Extract the [X, Y] coordinate from the center of the cell holding the provided text.  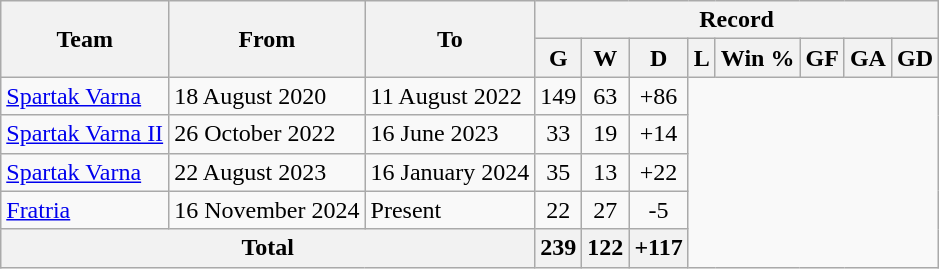
239 [558, 248]
Fratria [85, 210]
GA [868, 58]
+14 [658, 134]
Present [450, 210]
22 August 2023 [267, 172]
Total [268, 248]
-5 [658, 210]
D [658, 58]
To [450, 39]
GF [822, 58]
Win % [758, 58]
35 [558, 172]
27 [606, 210]
18 August 2020 [267, 96]
W [606, 58]
11 August 2022 [450, 96]
Spartak Varna II [85, 134]
G [558, 58]
+22 [658, 172]
L [702, 58]
33 [558, 134]
+86 [658, 96]
Team [85, 39]
63 [606, 96]
Record [737, 20]
19 [606, 134]
26 October 2022 [267, 134]
149 [558, 96]
13 [606, 172]
122 [606, 248]
16 January 2024 [450, 172]
From [267, 39]
22 [558, 210]
+117 [658, 248]
16 November 2024 [267, 210]
16 June 2023 [450, 134]
GD [914, 58]
